Scan for the cell matching the given text and deliver its [X, Y] coordinate at center. 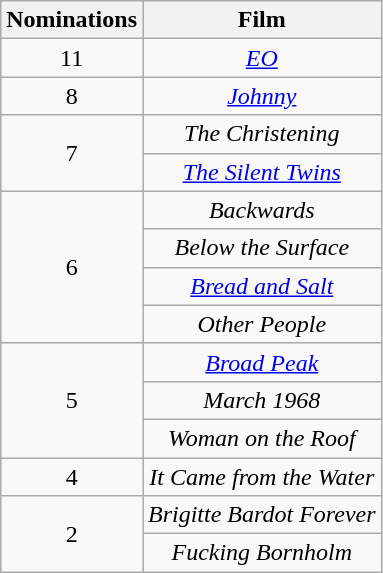
Johnny [262, 96]
Backwards [262, 210]
8 [72, 96]
The Christening [262, 134]
It Came from the Water [262, 477]
EO [262, 58]
Brigitte Bardot Forever [262, 515]
Woman on the Roof [262, 438]
March 1968 [262, 400]
Nominations [72, 20]
11 [72, 58]
5 [72, 400]
Broad Peak [262, 362]
7 [72, 153]
4 [72, 477]
2 [72, 534]
Below the Surface [262, 248]
Fucking Bornholm [262, 553]
The Silent Twins [262, 172]
Film [262, 20]
6 [72, 267]
Other People [262, 324]
Bread and Salt [262, 286]
